Pinpoint the cell where the given text exists, returning its [x, y] midpoint coordinate. 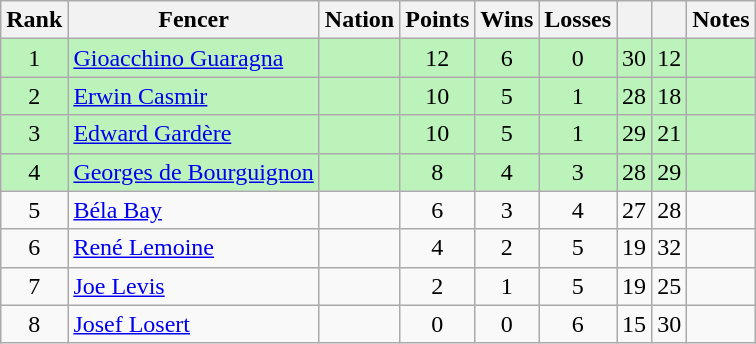
32 [670, 248]
Losses [578, 20]
Georges de Bourguignon [194, 172]
27 [634, 210]
7 [34, 286]
Nation [359, 20]
Béla Bay [194, 210]
Josef Losert [194, 324]
15 [634, 324]
Notes [721, 20]
Gioacchino Guaragna [194, 58]
Wins [507, 20]
Joe Levis [194, 286]
Points [438, 20]
Erwin Casmir [194, 96]
Edward Gardère [194, 134]
Rank [34, 20]
21 [670, 134]
René Lemoine [194, 248]
25 [670, 286]
18 [670, 96]
Fencer [194, 20]
